Identify which cell holds the provided text, then report its (X, Y) central coordinate. 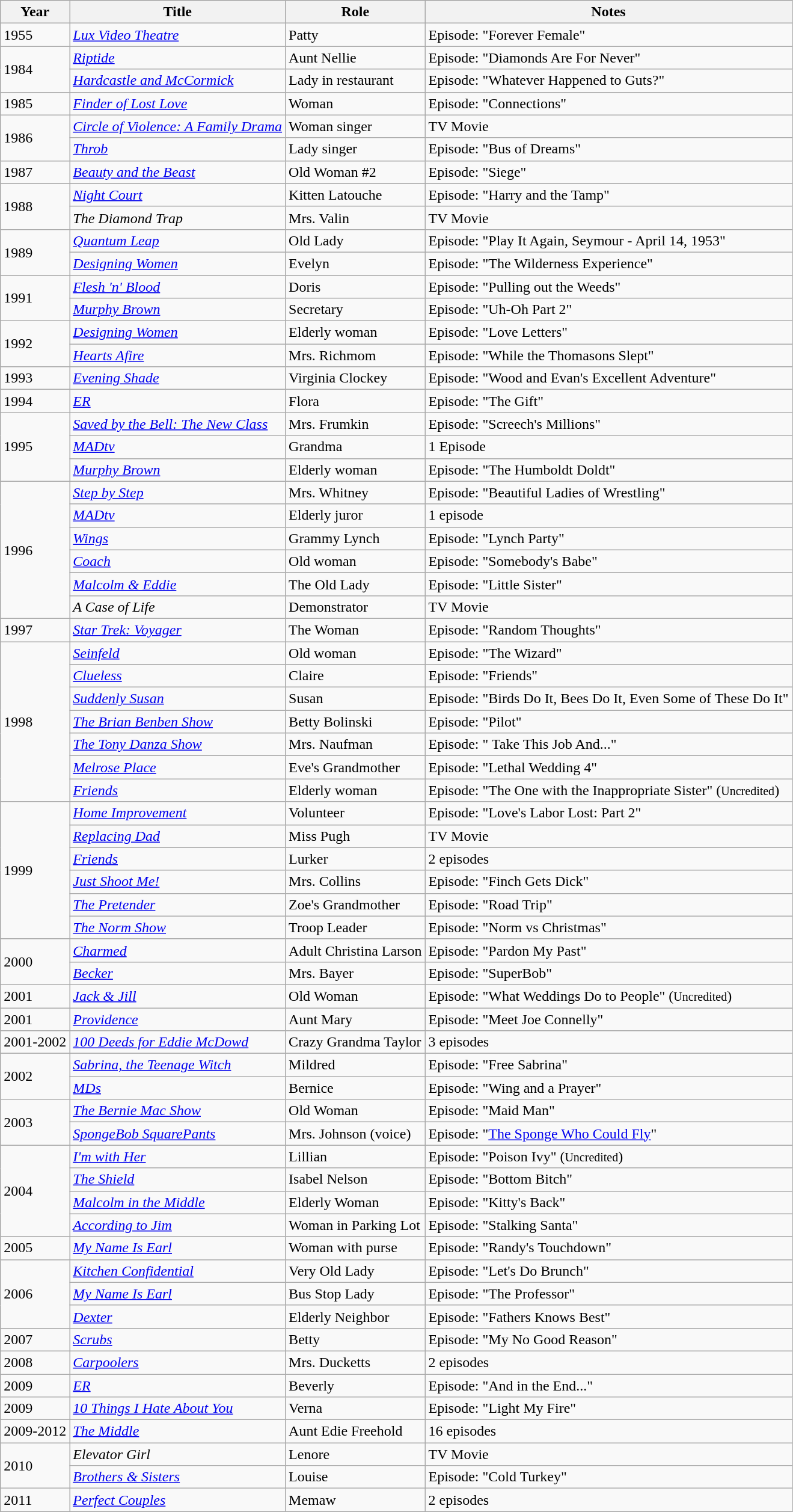
Episode: "Somebody's Babe" (608, 561)
Perfect Couples (178, 1500)
Wings (178, 538)
The Brian Benben Show (178, 722)
Woman (355, 103)
Episode: "Lethal Wedding 4" (608, 767)
Episode: "While the Thomasons Slept" (608, 355)
Throb (178, 149)
Year (35, 12)
The Diamond Trap (178, 218)
Malcolm & Eddie (178, 584)
10 Things I Hate About You (178, 1409)
Doris (355, 287)
Episode: "Birds Do It, Bees Do It, Even Some of These Do It" (608, 699)
Episode: "Love Letters" (608, 333)
Louise (355, 1477)
Very Old Lady (355, 1271)
Charmed (178, 950)
Woman in Parking Lot (355, 1225)
Elderly Woman (355, 1202)
Beauty and the Beast (178, 172)
Episode: "Whatever Happened to Guts?" (608, 81)
Episode: "Cold Turkey" (608, 1477)
Patty (355, 35)
Just Shoot Me! (178, 882)
The Shield (178, 1179)
Volunteer (355, 813)
Star Trek: Voyager (178, 630)
Memaw (355, 1500)
Mrs. Richmom (355, 355)
Lady in restaurant (355, 81)
Episode: "Bottom Bitch" (608, 1179)
Episode: "Meet Joe Connelly" (608, 1019)
Step by Step (178, 493)
1995 (35, 447)
Aunt Nellie (355, 58)
Episode: "Wing and a Prayer" (608, 1088)
Troop Leader (355, 927)
2005 (35, 1248)
Scrubs (178, 1339)
Melrose Place (178, 767)
Episode: "Pulling out the Weeds" (608, 287)
The Pretender (178, 905)
The Middle (178, 1431)
Bernice (355, 1088)
Woman with purse (355, 1248)
Riptide (178, 58)
Mrs. Frumkin (355, 424)
Mrs. Ducketts (355, 1362)
Saved by the Bell: The New Class (178, 424)
Mrs. Collins (355, 882)
Mrs. Bayer (355, 973)
2011 (35, 1500)
2003 (35, 1122)
Flora (355, 401)
Episode: "The Sponge Who Could Fly" (608, 1134)
1985 (35, 103)
Episode: "Light My Fire" (608, 1409)
Providence (178, 1019)
Episode: "The Humboldt Doldt" (608, 470)
Episode: "Randy's Touchdown" (608, 1248)
Verna (355, 1409)
Flesh 'n' Blood (178, 287)
Isabel Nelson (355, 1179)
Suddenly Susan (178, 699)
Aunt Edie Freehold (355, 1431)
Episode: "Road Trip" (608, 905)
2006 (35, 1294)
Beverly (355, 1385)
1996 (35, 550)
Jack & Jill (178, 996)
I'm with Her (178, 1157)
Finder of Lost Love (178, 103)
Bus Stop Lady (355, 1294)
Brothers & Sisters (178, 1477)
3 episodes (608, 1042)
The Norm Show (178, 927)
Episode: "Beautiful Ladies of Wrestling" (608, 493)
Old Lady (355, 241)
The Old Lady (355, 584)
Aunt Mary (355, 1019)
Episode: "Pilot" (608, 722)
Episode: "Bus of Dreams" (608, 149)
2004 (35, 1191)
Episode: "Harry and the Tamp" (608, 195)
Episode: "Lynch Party" (608, 538)
1993 (35, 378)
16 episodes (608, 1431)
Evelyn (355, 263)
The Tony Danza Show (178, 745)
1991 (35, 298)
Episode: "The Wizard" (608, 653)
1992 (35, 344)
Carpoolers (178, 1362)
Lux Video Theatre (178, 35)
Episode: "The Gift" (608, 401)
1989 (35, 252)
1 Episode (608, 447)
1999 (35, 870)
Episode: "Connections" (608, 103)
Demonstrator (355, 607)
1984 (35, 69)
Episode: "Forever Female" (608, 35)
A Case of Life (178, 607)
Episode: "Norm vs Christmas" (608, 927)
The Bernie Mac Show (178, 1111)
Episode: "And in the End..." (608, 1385)
SpongeBob SquarePants (178, 1134)
Adult Christina Larson (355, 950)
Betty (355, 1339)
Episode: "Fathers Knows Best" (608, 1317)
Mrs. Johnson (voice) (355, 1134)
Zoe's Grandmother (355, 905)
2000 (35, 962)
Lady singer (355, 149)
Episode: "My No Good Reason" (608, 1339)
Episode: "The One with the Inappropriate Sister" (Uncredited) (608, 790)
Secretary (355, 310)
Episode: "Stalking Santa" (608, 1225)
1 episode (608, 515)
The Woman (355, 630)
Episode: "Play It Again, Seymour - April 14, 1953" (608, 241)
Episode: "The Professor" (608, 1294)
Quantum Leap (178, 241)
Circle of Violence: A Family Drama (178, 126)
Episode: "Random Thoughts" (608, 630)
1955 (35, 35)
MDs (178, 1088)
Betty Bolinski (355, 722)
Elevator Girl (178, 1454)
Episode: "Friends" (608, 676)
Mrs. Whitney (355, 493)
2002 (35, 1077)
Woman singer (355, 126)
Notes (608, 12)
Episode: "Screech's Millions" (608, 424)
Episode: "Little Sister" (608, 584)
Claire (355, 676)
Episode: "Free Sabrina" (608, 1065)
According to Jim (178, 1225)
Episode: "Wood and Evan's Excellent Adventure" (608, 378)
Episode: "Love's Labor Lost: Part 2" (608, 813)
2007 (35, 1339)
1997 (35, 630)
Role (355, 12)
100 Deeds for Eddie McDowd (178, 1042)
Lenore (355, 1454)
Lillian (355, 1157)
Episode: "Diamonds Are For Never" (608, 58)
Grammy Lynch (355, 538)
Elderly Neighbor (355, 1317)
Eve's Grandmother (355, 767)
Becker (178, 973)
Susan (355, 699)
Miss Pugh (355, 836)
Hardcastle and McCormick (178, 81)
2008 (35, 1362)
Hearts Afire (178, 355)
Home Improvement (178, 813)
Seinfeld (178, 653)
Episode: "Let's Do Brunch" (608, 1271)
Episode: "Siege" (608, 172)
Episode: "What Weddings Do to People" (Uncredited) (608, 996)
Evening Shade (178, 378)
Elderly juror (355, 515)
Kitten Latouche (355, 195)
2009-2012 (35, 1431)
Episode: "Poison Ivy" (Uncredited) (608, 1157)
Virginia Clockey (355, 378)
Replacing Dad (178, 836)
2010 (35, 1466)
Episode: "Maid Man" (608, 1111)
Grandma (355, 447)
Episode: " Take This Job And..." (608, 745)
1998 (35, 721)
Lurker (355, 859)
Mrs. Valin (355, 218)
Dexter (178, 1317)
Clueless (178, 676)
Night Court (178, 195)
Episode: "Finch Gets Dick" (608, 882)
1994 (35, 401)
Episode: "SuperBob" (608, 973)
Kitchen Confidential (178, 1271)
1988 (35, 206)
Mildred (355, 1065)
2001-2002 (35, 1042)
Crazy Grandma Taylor (355, 1042)
1987 (35, 172)
Sabrina, the Teenage Witch (178, 1065)
Episode: "The Wilderness Experience" (608, 263)
Episode: "Kitty's Back" (608, 1202)
Mrs. Naufman (355, 745)
Old Woman #2 (355, 172)
Title (178, 12)
Episode: "Uh-Oh Part 2" (608, 310)
Coach (178, 561)
Episode: "Pardon My Past" (608, 950)
Malcolm in the Middle (178, 1202)
1986 (35, 138)
